Determine the (x, y) coordinate at the center of the cell enclosing the given text.  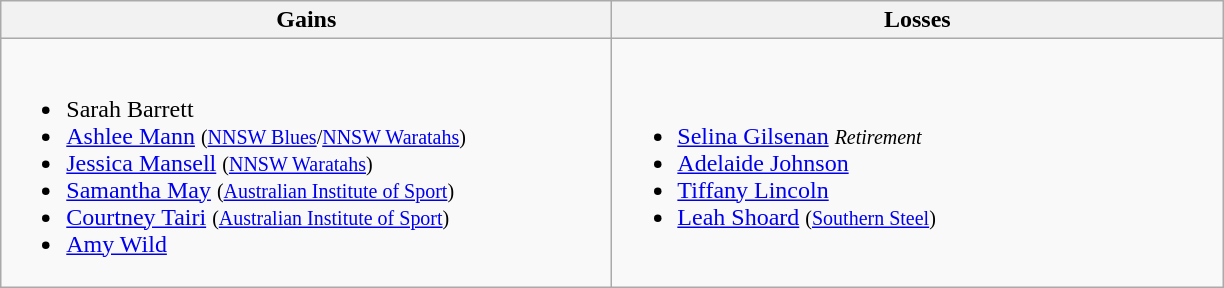
Selina Gilsenan RetirementAdelaide JohnsonTiffany LincolnLeah Shoard (Southern Steel) (918, 163)
Losses (918, 20)
Gains (306, 20)
